Scan for the cell matching the given text and deliver its [x, y] coordinate at center. 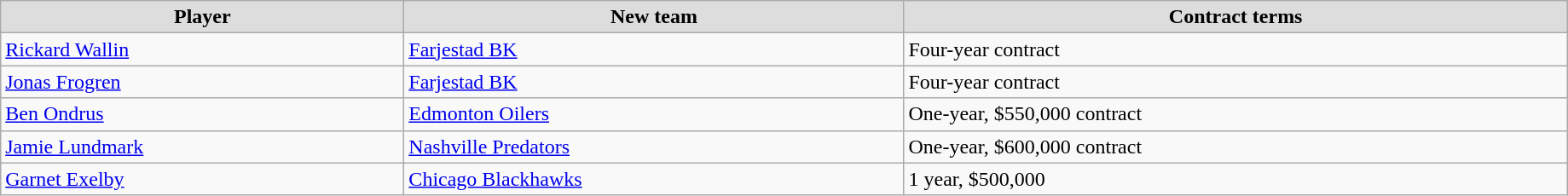
Chicago Blackhawks [654, 179]
Jonas Frogren [203, 82]
Nashville Predators [654, 147]
Rickard Wallin [203, 49]
Ben Ondrus [203, 114]
One-year, $550,000 contract [1235, 114]
New team [654, 17]
1 year, $500,000 [1235, 179]
Jamie Lundmark [203, 147]
Edmonton Oilers [654, 114]
Contract terms [1235, 17]
Player [203, 17]
One-year, $600,000 contract [1235, 147]
Garnet Exelby [203, 179]
